Scan for the cell matching the given text and deliver its (X, Y) coordinate at center. 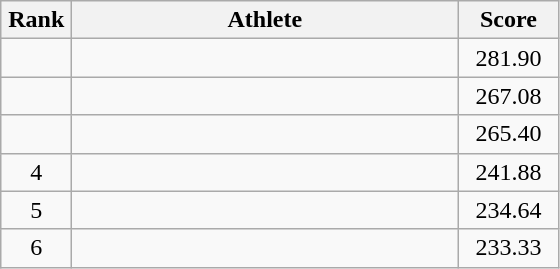
Score (508, 20)
281.90 (508, 58)
Athlete (265, 20)
5 (36, 210)
Rank (36, 20)
241.88 (508, 172)
233.33 (508, 248)
267.08 (508, 96)
265.40 (508, 134)
6 (36, 248)
234.64 (508, 210)
4 (36, 172)
